Output the (x, y) coordinate of the center of the cell containing the given text.  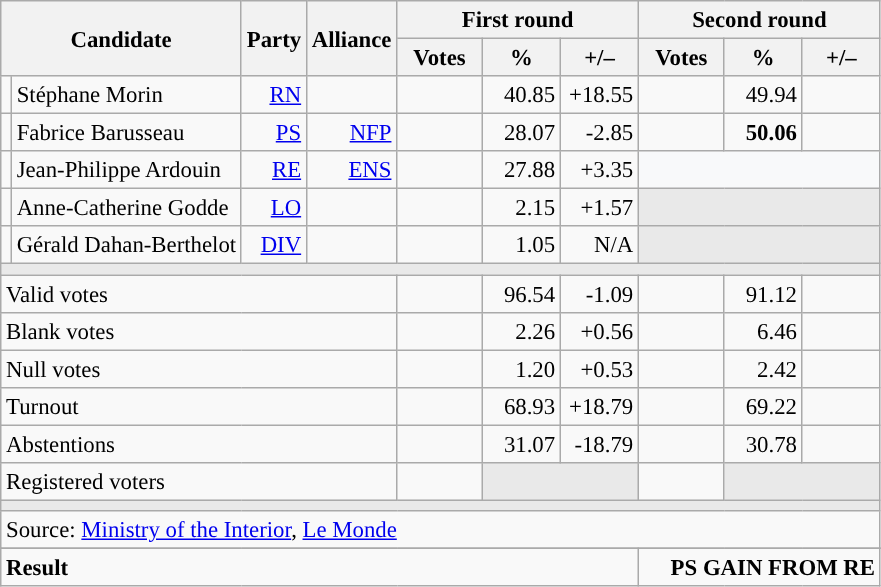
Source: Ministry of the Interior, Le Monde (441, 530)
96.54 (521, 294)
NFP (351, 133)
Result (320, 567)
ENS (351, 170)
PS GAIN FROM RE (760, 567)
6.46 (763, 331)
31.07 (521, 444)
-1.09 (599, 294)
PS (274, 133)
+0.53 (599, 369)
50.06 (763, 133)
Gérald Dahan-Berthelot (126, 245)
+18.55 (599, 95)
Candidate (122, 38)
DIV (274, 245)
Alliance (351, 38)
+1.57 (599, 208)
Blank votes (199, 331)
-18.79 (599, 444)
RE (274, 170)
1.05 (521, 245)
Jean-Philippe Ardouin (126, 170)
91.12 (763, 294)
40.85 (521, 95)
2.26 (521, 331)
First round (518, 20)
30.78 (763, 444)
+3.35 (599, 170)
-2.85 (599, 133)
27.88 (521, 170)
+0.56 (599, 331)
Anne-Catherine Godde (126, 208)
Valid votes (199, 294)
28.07 (521, 133)
Null votes (199, 369)
Second round (760, 20)
68.93 (521, 406)
1.20 (521, 369)
Registered voters (199, 482)
Abstentions (199, 444)
2.42 (763, 369)
N/A (599, 245)
49.94 (763, 95)
69.22 (763, 406)
+18.79 (599, 406)
Stéphane Morin (126, 95)
RN (274, 95)
LO (274, 208)
Turnout (199, 406)
2.15 (521, 208)
Party (274, 38)
Fabrice Barusseau (126, 133)
